Search for the cell housing the specified text and yield its (x, y) center coordinate. 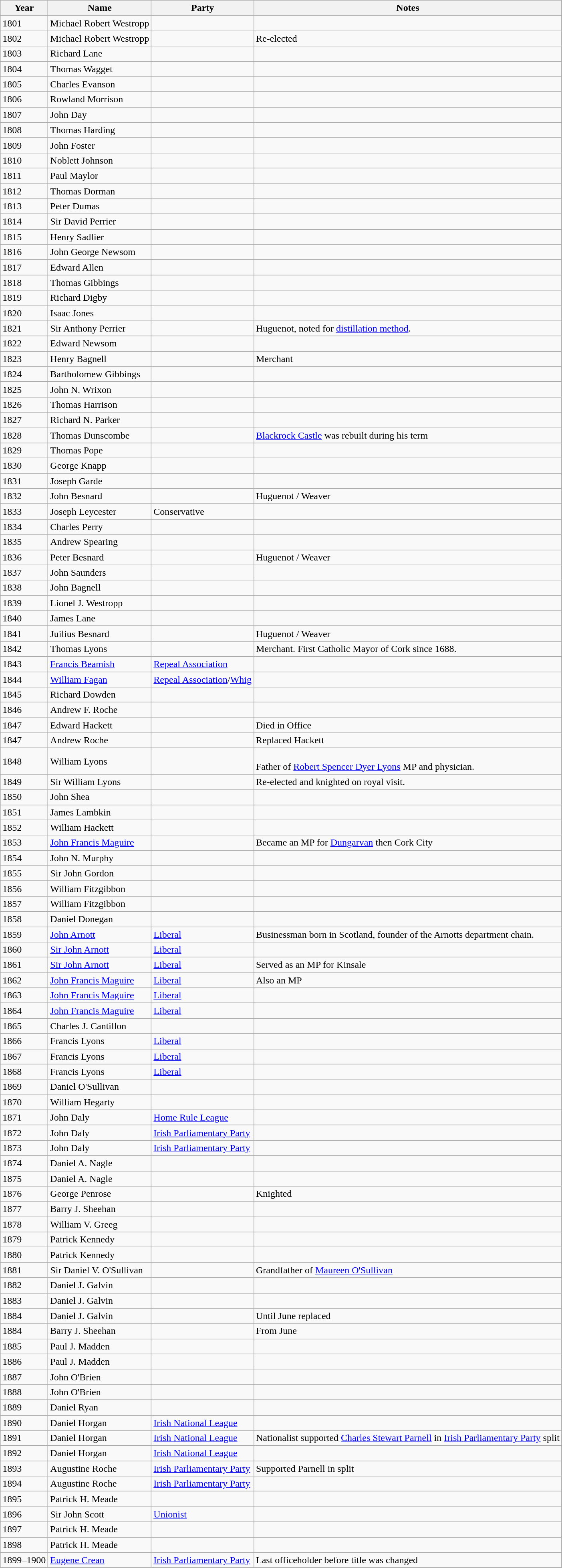
Lionel J. Westropp (100, 603)
1841 (24, 633)
Richard Digby (100, 298)
1840 (24, 618)
Isaac Jones (100, 313)
1810 (24, 160)
1836 (24, 557)
1859 (24, 935)
Charles Perry (100, 527)
Year (24, 8)
Grandfather of Maureen O'Sullivan (408, 1270)
1809 (24, 145)
Merchant (408, 359)
1891 (24, 1438)
1886 (24, 1362)
1871 (24, 1117)
Daniel Donegan (100, 919)
1820 (24, 313)
1816 (24, 252)
Richard Lane (100, 54)
1883 (24, 1301)
1867 (24, 1056)
1862 (24, 980)
1835 (24, 542)
Home Rule League (203, 1117)
1851 (24, 812)
1850 (24, 797)
1819 (24, 298)
Replaced Hackett (408, 741)
Peter Besnard (100, 557)
Served as an MP for Kinsale (408, 965)
1837 (24, 573)
Edward Hackett (100, 725)
Sir William Lyons (100, 782)
1874 (24, 1163)
1808 (24, 130)
1885 (24, 1346)
John N. Murphy (100, 858)
1815 (24, 237)
1876 (24, 1194)
1825 (24, 389)
George Knapp (100, 466)
Peter Dumas (100, 206)
1828 (24, 435)
1889 (24, 1407)
1887 (24, 1377)
1898 (24, 1545)
John N. Wrixon (100, 389)
1854 (24, 858)
1839 (24, 603)
1878 (24, 1224)
John Besnard (100, 496)
1858 (24, 919)
1888 (24, 1392)
Party (203, 8)
Andrew Roche (100, 741)
William Lyons (100, 761)
1879 (24, 1240)
1842 (24, 649)
William Fagan (100, 680)
Supported Parnell in split (408, 1469)
Andrew Spearing (100, 542)
Paul Maylor (100, 176)
Henry Bagnell (100, 359)
1802 (24, 38)
1852 (24, 827)
1804 (24, 69)
1896 (24, 1514)
1853 (24, 843)
Thomas Harding (100, 130)
1831 (24, 481)
1812 (24, 191)
James Lane (100, 618)
1857 (24, 904)
1897 (24, 1530)
1833 (24, 512)
William Hegarty (100, 1102)
Father of Robert Spencer Dyer Lyons MP and physician. (408, 761)
1877 (24, 1209)
Bartholomew Gibbings (100, 374)
1868 (24, 1072)
Became an MP for Dungarvan then Cork City (408, 843)
Thomas Harrison (100, 405)
1801 (24, 23)
Repeal Association (203, 664)
John Day (100, 115)
1855 (24, 873)
Thomas Wagget (100, 69)
Name (100, 8)
1823 (24, 359)
1875 (24, 1178)
1832 (24, 496)
Businessman born in Scotland, founder of the Arnotts department chain. (408, 935)
Eugene Crean (100, 1560)
Unionist (203, 1514)
Thomas Pope (100, 451)
Knighted (408, 1194)
Charles J. Cantillon (100, 1026)
1806 (24, 99)
Thomas Dorman (100, 191)
Noblett Johnson (100, 160)
1866 (24, 1041)
1870 (24, 1102)
Rowland Morrison (100, 99)
John Foster (100, 145)
1846 (24, 710)
1861 (24, 965)
1890 (24, 1423)
Daniel Ryan (100, 1407)
Also an MP (408, 980)
Huguenot, noted for distillation method. (408, 328)
1881 (24, 1270)
1863 (24, 995)
James Lambkin (100, 812)
Sir Anthony Perrier (100, 328)
John Bagnell (100, 588)
Richard N. Parker (100, 420)
1826 (24, 405)
Died in Office (408, 725)
Thomas Dunscombe (100, 435)
1834 (24, 527)
Sir John Scott (100, 1514)
Repeal Association/Whig (203, 680)
Edward Newsom (100, 344)
George Penrose (100, 1194)
1856 (24, 888)
Francis Beamish (100, 664)
Until June replaced (408, 1316)
1811 (24, 176)
1817 (24, 267)
1893 (24, 1469)
John George Newsom (100, 252)
Sir John Gordon (100, 873)
1821 (24, 328)
1822 (24, 344)
1892 (24, 1453)
1803 (24, 54)
Sir David Perrier (100, 222)
Last officeholder before title was changed (408, 1560)
1872 (24, 1133)
1807 (24, 115)
1895 (24, 1499)
1838 (24, 588)
Thomas Lyons (100, 649)
Henry Sadlier (100, 237)
Re-elected (408, 38)
1882 (24, 1285)
1844 (24, 680)
Andrew F. Roche (100, 710)
Richard Dowden (100, 695)
1813 (24, 206)
1824 (24, 374)
Blackrock Castle was rebuilt during his term (408, 435)
William Hackett (100, 827)
Merchant. First Catholic Mayor of Cork since 1688. (408, 649)
Joseph Leycester (100, 512)
Joseph Garde (100, 481)
1865 (24, 1026)
1860 (24, 950)
1829 (24, 451)
1814 (24, 222)
1864 (24, 1011)
1899–1900 (24, 1560)
Edward Allen (100, 267)
1830 (24, 466)
Sir Daniel V. O'Sullivan (100, 1270)
Thomas Gibbings (100, 283)
William V. Greeg (100, 1224)
1849 (24, 782)
From June (408, 1331)
1827 (24, 420)
1894 (24, 1484)
Juilius Besnard (100, 633)
1869 (24, 1087)
1818 (24, 283)
Charles Evanson (100, 84)
1873 (24, 1148)
Daniel O'Sullivan (100, 1087)
John Arnott (100, 935)
1880 (24, 1255)
1845 (24, 695)
Nationalist supported Charles Stewart Parnell in Irish Parliamentary Party split (408, 1438)
John Saunders (100, 573)
Notes (408, 8)
1805 (24, 84)
Conservative (203, 512)
1843 (24, 664)
Re-elected and knighted on royal visit. (408, 782)
John Shea (100, 797)
1848 (24, 761)
